Capture the cell that displays the provided text and extract its (X, Y) central coordinate. 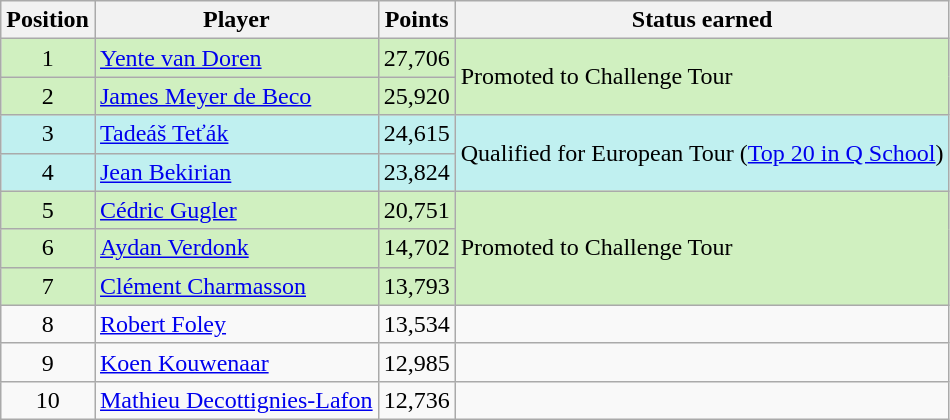
Qualified for European Tour (Top 20 in Q School) (702, 153)
Yente van Doren (236, 58)
20,751 (416, 210)
27,706 (416, 58)
Koen Kouwenaar (236, 362)
Aydan Verdonk (236, 248)
Robert Foley (236, 324)
Position (48, 20)
14,702 (416, 248)
10 (48, 400)
5 (48, 210)
Points (416, 20)
8 (48, 324)
Clément Charmasson (236, 286)
Cédric Gugler (236, 210)
23,824 (416, 172)
9 (48, 362)
Status earned (702, 20)
13,534 (416, 324)
Jean Bekirian (236, 172)
Tadeáš Teťák (236, 134)
3 (48, 134)
4 (48, 172)
6 (48, 248)
13,793 (416, 286)
Mathieu Decottignies-Lafon (236, 400)
12,985 (416, 362)
James Meyer de Beco (236, 96)
25,920 (416, 96)
Player (236, 20)
7 (48, 286)
12,736 (416, 400)
2 (48, 96)
1 (48, 58)
24,615 (416, 134)
